For the text-containing cell, return its midpoint in (x, y) coordinate format. 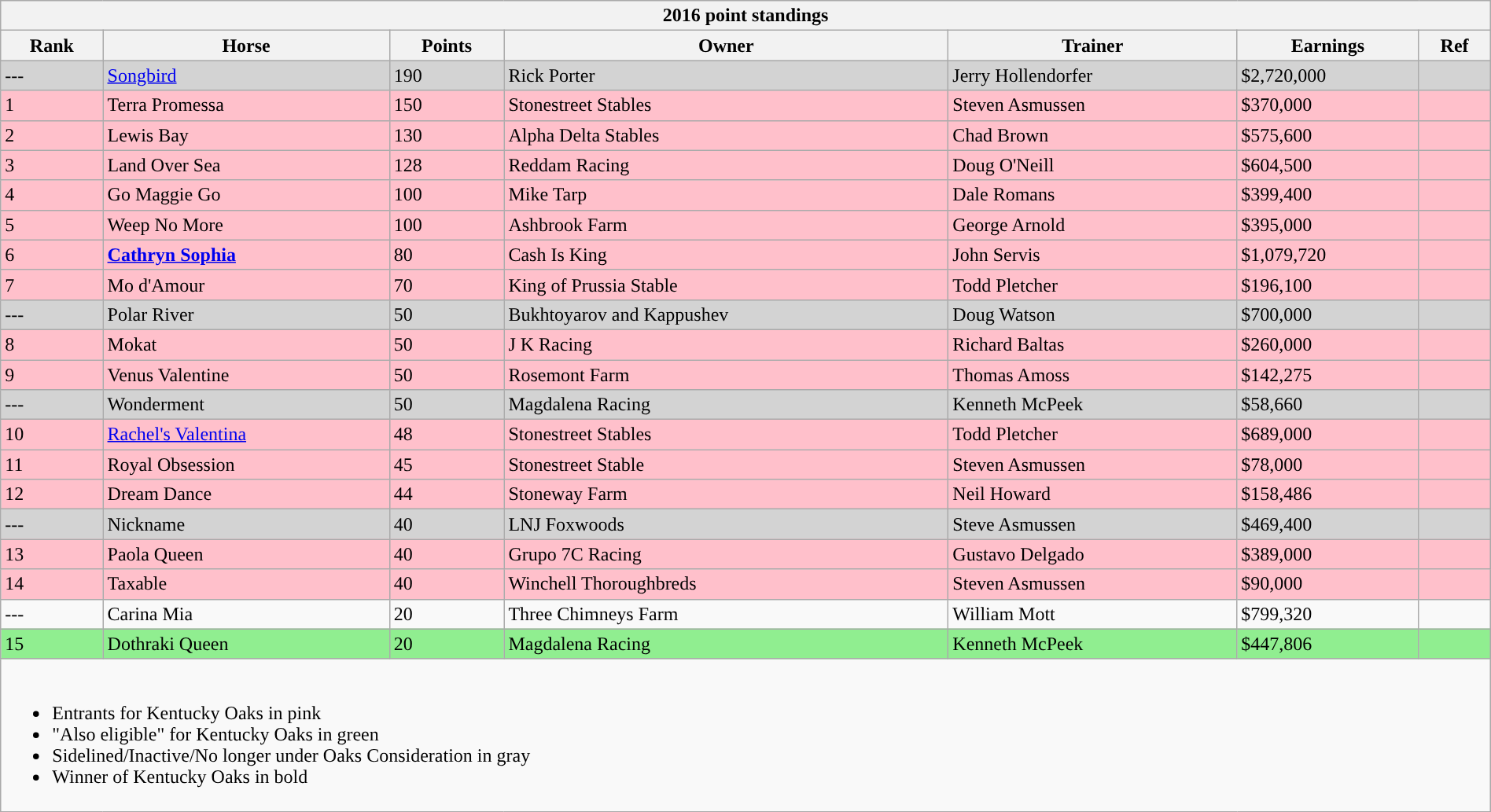
190 (447, 75)
Venus Valentine (246, 375)
$799,320 (1327, 614)
Dale Romans (1093, 195)
48 (447, 435)
6 (52, 255)
Mike Tarp (727, 195)
Cathryn Sophia (246, 255)
Jerry Hollendorfer (1093, 75)
$399,400 (1327, 195)
Thomas Amoss (1093, 375)
Earnings (1327, 46)
$158,486 (1327, 494)
Rick Porter (727, 75)
Weep No More (246, 225)
Paola Queen (246, 554)
Stoneway Farm (727, 494)
150 (447, 105)
Neil Howard (1093, 494)
Winchell Thoroughbreds (727, 584)
$260,000 (1327, 344)
Doug O'Neill (1093, 165)
LNJ Foxwoods (727, 524)
Alpha Delta Stables (727, 135)
Reddam Racing (727, 165)
$469,400 (1327, 524)
15 (52, 644)
$196,100 (1327, 285)
Land Over Sea (246, 165)
Ref (1455, 46)
Gustavo Delgado (1093, 554)
$604,500 (1327, 165)
Doug Watson (1093, 314)
Polar River (246, 314)
Dream Dance (246, 494)
$447,806 (1327, 644)
130 (447, 135)
$370,000 (1327, 105)
Terra Promessa (246, 105)
Taxable (246, 584)
Rank (52, 46)
Lewis Bay (246, 135)
$2,720,000 (1327, 75)
45 (447, 465)
Mo d'Amour (246, 285)
$395,000 (1327, 225)
14 (52, 584)
3 (52, 165)
$389,000 (1327, 554)
8 (52, 344)
2016 point standings (745, 16)
Trainer (1093, 46)
4 (52, 195)
$575,600 (1327, 135)
Horse (246, 46)
Richard Baltas (1093, 344)
J K Racing (727, 344)
2 (52, 135)
Mokat (246, 344)
7 (52, 285)
11 (52, 465)
$700,000 (1327, 314)
Points (447, 46)
12 (52, 494)
5 (52, 225)
128 (447, 165)
$1,079,720 (1327, 255)
Steve Asmussen (1093, 524)
Rosemont Farm (727, 375)
Bukhtoyarov and Kappushev (727, 314)
Ashbrook Farm (727, 225)
Grupo 7C Racing (727, 554)
$78,000 (1327, 465)
13 (52, 554)
Go Maggie Go (246, 195)
1 (52, 105)
Rachel's Valentina (246, 435)
$142,275 (1327, 375)
George Arnold (1093, 225)
70 (447, 285)
Three Chimneys Farm (727, 614)
$58,660 (1327, 405)
William Mott (1093, 614)
Dothraki Queen (246, 644)
80 (447, 255)
Wonderment (246, 405)
Carina Mia (246, 614)
Nickname (246, 524)
Owner (727, 46)
Stonestreet Stable (727, 465)
$689,000 (1327, 435)
44 (447, 494)
Royal Obsession (246, 465)
Songbird (246, 75)
Chad Brown (1093, 135)
Cash Is King (727, 255)
9 (52, 375)
King of Prussia Stable (727, 285)
10 (52, 435)
John Servis (1093, 255)
$90,000 (1327, 584)
